Provide the [x, y] coordinate of the cell's center where the given text is located.  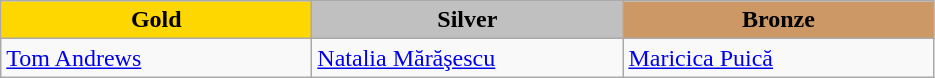
Gold [156, 20]
Maricica Puică [778, 58]
Tom Andrews [156, 58]
Natalia Mărăşescu [468, 58]
Silver [468, 20]
Bronze [778, 20]
